Locate the cell with the specified text and output its (X, Y) center coordinate. 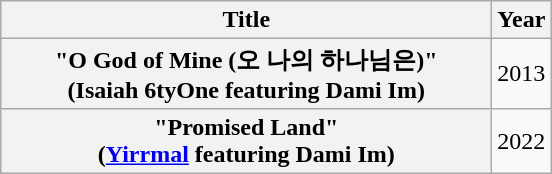
"Promised Land"(Yirrmal featuring Dami Im) (246, 140)
Title (246, 20)
Year (522, 20)
2013 (522, 74)
"O God of Mine (오 나의 하나님은)"(Isaiah 6tyOne featuring Dami Im) (246, 74)
2022 (522, 140)
